Determine the [x, y] coordinate at the center of the cell enclosing the given text.  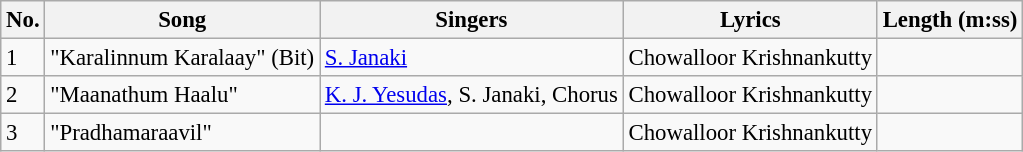
"Pradhamaraavil" [182, 133]
Lyrics [750, 20]
S. Janaki [472, 58]
Length (m:ss) [950, 20]
Singers [472, 20]
"Maanathum Haalu" [182, 95]
K. J. Yesudas, S. Janaki, Chorus [472, 95]
Song [182, 20]
3 [23, 133]
1 [23, 58]
"Karalinnum Karalaay" (Bit) [182, 58]
No. [23, 20]
2 [23, 95]
